Provide the [x, y] coordinate of the cell's center where the given text is located.  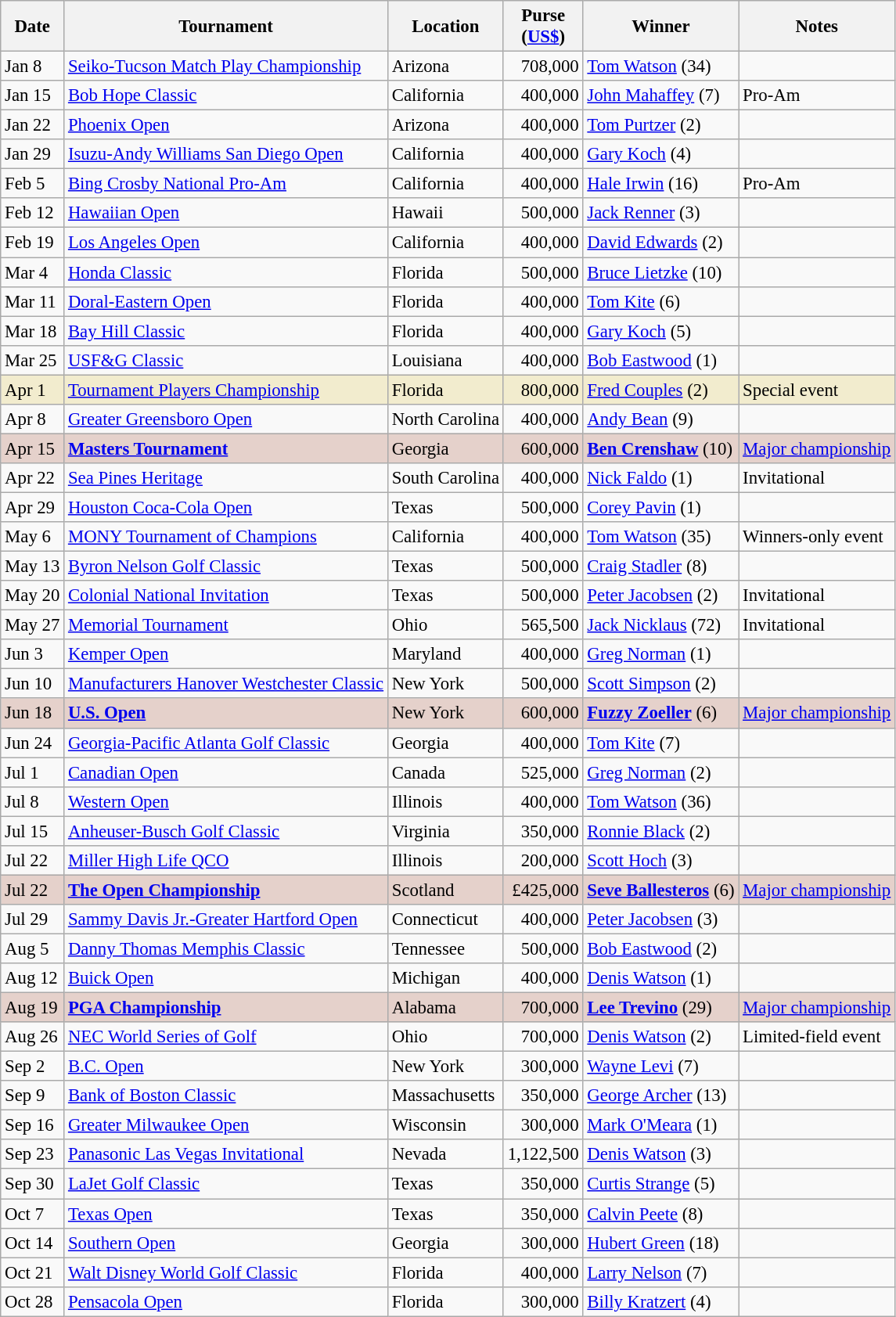
Scott Simpson (2) [660, 684]
Scotland [445, 890]
Miller High Life QCO [226, 861]
Louisiana [445, 360]
Doral-Eastern Open [226, 301]
Western Open [226, 801]
Byron Nelson Golf Classic [226, 567]
Danny Thomas Memphis Classic [226, 948]
Wayne Levi (7) [660, 1067]
Sep 9 [33, 1096]
Sea Pines Heritage [226, 478]
Alabama [445, 1008]
Jul 1 [33, 772]
Curtis Strange (5) [660, 1184]
Los Angeles Open [226, 243]
Mar 11 [33, 301]
£425,000 [543, 890]
The Open Championship [226, 890]
Feb 5 [33, 184]
Ronnie Black (2) [660, 831]
Bob Eastwood (2) [660, 948]
Gary Koch (5) [660, 331]
Jack Nicklaus (72) [660, 625]
Canadian Open [226, 772]
Honda Classic [226, 272]
Phoenix Open [226, 125]
Denis Watson (3) [660, 1154]
USF&G Classic [226, 360]
Walt Disney World Golf Classic [226, 1272]
Apr 8 [33, 419]
Jack Renner (3) [660, 214]
Massachusetts [445, 1096]
Hawaiian Open [226, 214]
Aug 19 [33, 1008]
Special event [817, 390]
Bing Crosby National Pro-Am [226, 184]
Memorial Tournament [226, 625]
Denis Watson (1) [660, 978]
Craig Stadler (8) [660, 567]
Buick Open [226, 978]
200,000 [543, 861]
Oct 7 [33, 1214]
Houston Coca-Cola Open [226, 507]
Nevada [445, 1154]
Connecticut [445, 919]
Winners-only event [817, 537]
Jun 3 [33, 654]
Panasonic Las Vegas Invitational [226, 1154]
George Archer (13) [660, 1096]
Feb 19 [33, 243]
John Mahaffey (7) [660, 95]
Virginia [445, 831]
Purse(US$) [543, 27]
May 20 [33, 596]
May 6 [33, 537]
B.C. Open [226, 1067]
Aug 12 [33, 978]
Sep 30 [33, 1184]
North Carolina [445, 419]
Southern Open [226, 1243]
Billy Kratzert (4) [660, 1301]
Denis Watson (2) [660, 1037]
Canada [445, 772]
Apr 22 [33, 478]
Jan 8 [33, 67]
708,000 [543, 67]
Winner [660, 27]
Jan 29 [33, 154]
Sep 2 [33, 1067]
Feb 12 [33, 214]
Tom Purtzer (2) [660, 125]
Peter Jacobsen (2) [660, 596]
Maryland [445, 654]
Texas Open [226, 1214]
Jul 8 [33, 801]
Anheuser-Busch Golf Classic [226, 831]
Apr 15 [33, 448]
Greater Greensboro Open [226, 419]
Notes [817, 27]
Calvin Peete (8) [660, 1214]
Peter Jacobsen (3) [660, 919]
May 27 [33, 625]
Jun 10 [33, 684]
Sep 16 [33, 1125]
Fuzzy Zoeller (6) [660, 714]
Kemper Open [226, 654]
Mar 25 [33, 360]
Jun 24 [33, 743]
Bruce Lietzke (10) [660, 272]
NEC World Series of Golf [226, 1037]
May 13 [33, 567]
Ben Crenshaw (10) [660, 448]
Mar 4 [33, 272]
Tournament Players Championship [226, 390]
Tom Watson (36) [660, 801]
Tournament [226, 27]
Date [33, 27]
LaJet Golf Classic [226, 1184]
Tom Kite (6) [660, 301]
Bob Hope Classic [226, 95]
Aug 5 [33, 948]
Tom Kite (7) [660, 743]
565,500 [543, 625]
Sep 23 [33, 1154]
Aug 26 [33, 1037]
Manufacturers Hanover Westchester Classic [226, 684]
Wisconsin [445, 1125]
Hawaii [445, 214]
Jul 29 [33, 919]
Seiko-Tucson Match Play Championship [226, 67]
Georgia-Pacific Atlanta Golf Classic [226, 743]
Jun 18 [33, 714]
Colonial National Invitation [226, 596]
Larry Nelson (7) [660, 1272]
Michigan [445, 978]
Scott Hoch (3) [660, 861]
1,122,500 [543, 1154]
Jan 22 [33, 125]
Andy Bean (9) [660, 419]
Apr 29 [33, 507]
Mark O'Meara (1) [660, 1125]
Jan 15 [33, 95]
Greater Milwaukee Open [226, 1125]
525,000 [543, 772]
Apr 1 [33, 390]
Pensacola Open [226, 1301]
Bay Hill Classic [226, 331]
Tom Watson (34) [660, 67]
Masters Tournament [226, 448]
Jul 15 [33, 831]
Greg Norman (1) [660, 654]
Lee Trevino (29) [660, 1008]
Gary Koch (4) [660, 154]
Greg Norman (2) [660, 772]
Sammy Davis Jr.-Greater Hartford Open [226, 919]
Bank of Boston Classic [226, 1096]
Isuzu-Andy Williams San Diego Open [226, 154]
Tom Watson (35) [660, 537]
Fred Couples (2) [660, 390]
PGA Championship [226, 1008]
Limited-field event [817, 1037]
Oct 21 [33, 1272]
Oct 28 [33, 1301]
U.S. Open [226, 714]
David Edwards (2) [660, 243]
Oct 14 [33, 1243]
Location [445, 27]
Corey Pavin (1) [660, 507]
Hubert Green (18) [660, 1243]
Bob Eastwood (1) [660, 360]
Nick Faldo (1) [660, 478]
MONY Tournament of Champions [226, 537]
800,000 [543, 390]
Mar 18 [33, 331]
Hale Irwin (16) [660, 184]
Tennessee [445, 948]
Seve Ballesteros (6) [660, 890]
South Carolina [445, 478]
